Return the [x, y] coordinate for the center point of the cell that contains the specified text.  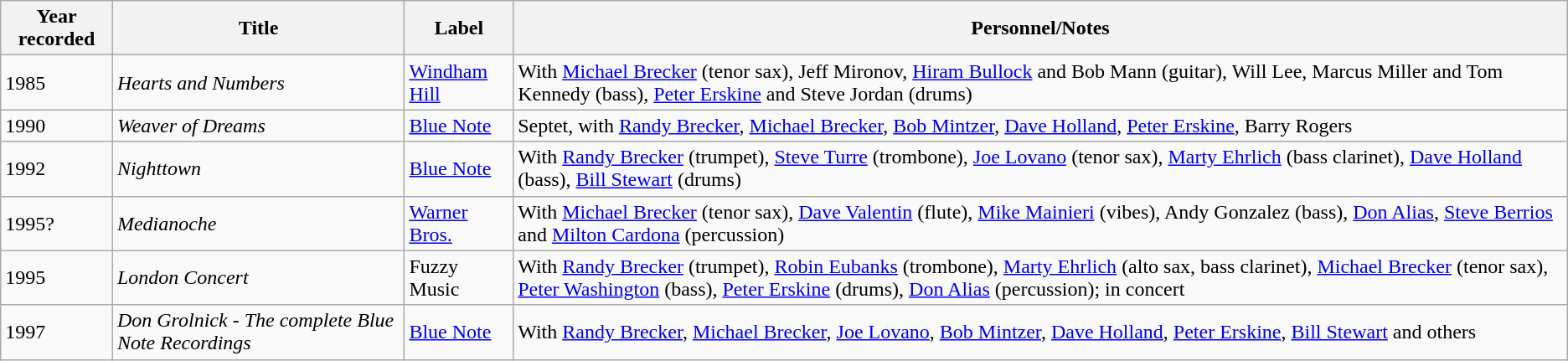
Title [258, 28]
1992 [57, 169]
1995? [57, 223]
1995 [57, 278]
Windham Hill [459, 82]
London Concert [258, 278]
Personnel/Notes [1040, 28]
Medianoche [258, 223]
Year recorded [57, 28]
Nighttown [258, 169]
Weaver of Dreams [258, 126]
1985 [57, 82]
Septet, with Randy Brecker, Michael Brecker, Bob Mintzer, Dave Holland, Peter Erskine, Barry Rogers [1040, 126]
1990 [57, 126]
With Randy Brecker, Michael Brecker, Joe Lovano, Bob Mintzer, Dave Holland, Peter Erskine, Bill Stewart and others [1040, 332]
Hearts and Numbers [258, 82]
1997 [57, 332]
Fuzzy Music [459, 278]
Warner Bros. [459, 223]
Label [459, 28]
Don Grolnick - The complete Blue Note Recordings [258, 332]
